Capture the cell that displays the provided text and extract its [X, Y] central coordinate. 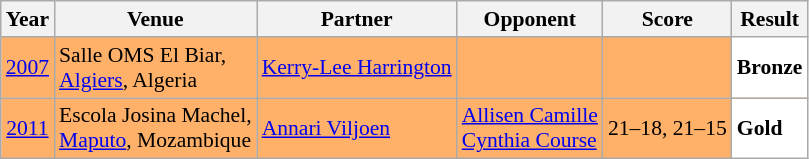
Escola Josina Machel,Maputo, Mozambique [156, 128]
Bronze [770, 68]
Score [668, 19]
Result [770, 19]
21–18, 21–15 [668, 128]
Annari Viljoen [357, 128]
2011 [28, 128]
Venue [156, 19]
Salle OMS El Biar,Algiers, Algeria [156, 68]
Kerry-Lee Harrington [357, 68]
Allisen Camille Cynthia Course [530, 128]
Opponent [530, 19]
Partner [357, 19]
2007 [28, 68]
Year [28, 19]
Gold [770, 128]
